Locate the cell with the specified text and output its (X, Y) center coordinate. 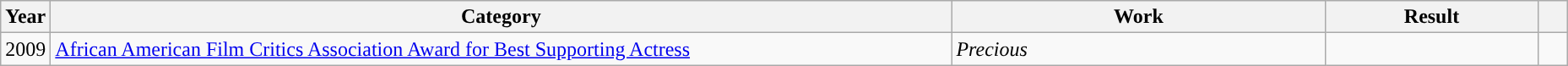
Result (1432, 17)
Year (25, 17)
Category (502, 17)
Work (1138, 17)
2009 (25, 49)
Precious (1138, 49)
African American Film Critics Association Award for Best Supporting Actress (502, 49)
